Return [x, y] of the center of cell containing provided text 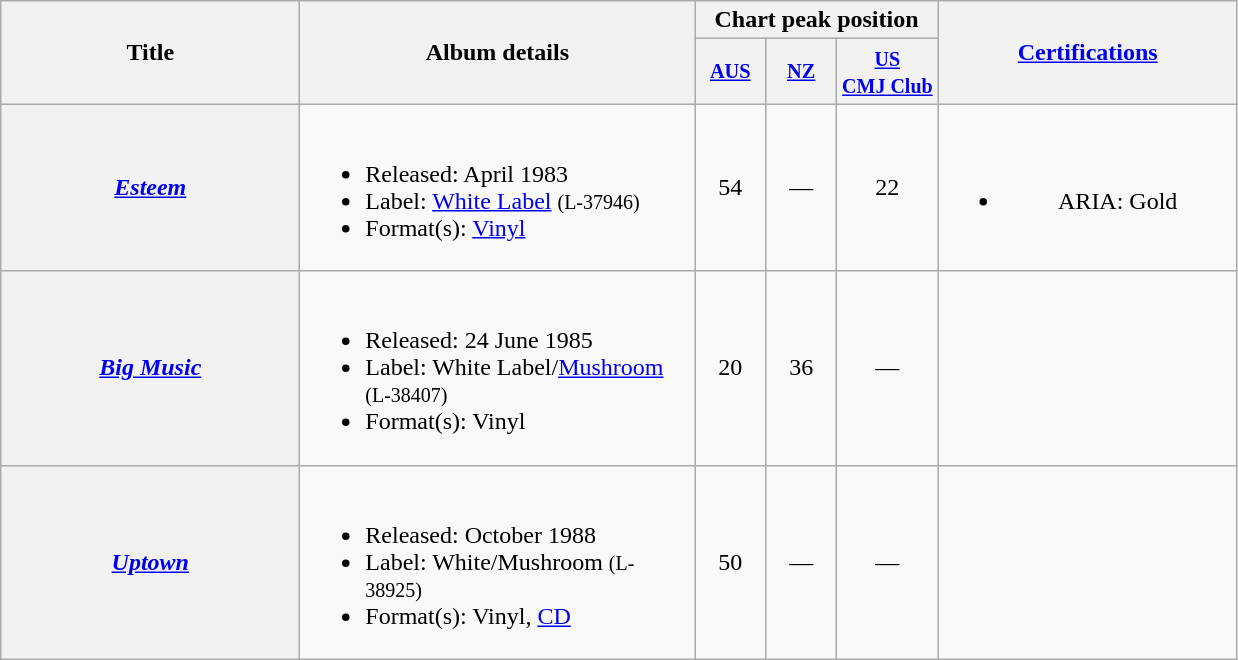
ARIA: Gold [1088, 188]
Esteem [150, 188]
AUS [730, 72]
NZ [802, 72]
Album details [498, 52]
Released: October 1988Label: White/Mushroom (L-38925)Format(s): Vinyl, CD [498, 562]
USCMJ Club [888, 72]
54 [730, 188]
Title [150, 52]
Chart peak position [816, 20]
Released: 24 June 1985Label: White Label/Mushroom (L-38407)Format(s): Vinyl [498, 368]
Big Music [150, 368]
Uptown [150, 562]
36 [802, 368]
Certifications [1088, 52]
22 [888, 188]
20 [730, 368]
Released: April 1983Label: White Label (L-37946)Format(s): Vinyl [498, 188]
50 [730, 562]
